Capture the cell that displays the provided text and extract its (X, Y) central coordinate. 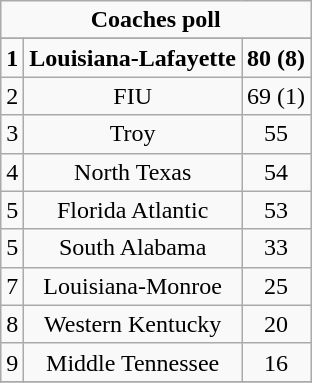
Western Kentucky (133, 324)
33 (276, 248)
7 (12, 286)
55 (276, 134)
FIU (133, 96)
80 (8) (276, 58)
Middle Tennessee (133, 362)
8 (12, 324)
Louisiana-Lafayette (133, 58)
25 (276, 286)
Coaches poll (156, 20)
9 (12, 362)
20 (276, 324)
Louisiana-Monroe (133, 286)
54 (276, 172)
1 (12, 58)
Troy (133, 134)
3 (12, 134)
South Alabama (133, 248)
4 (12, 172)
2 (12, 96)
Florida Atlantic (133, 210)
53 (276, 210)
69 (1) (276, 96)
16 (276, 362)
North Texas (133, 172)
